Search for the cell housing the specified text and yield its (x, y) center coordinate. 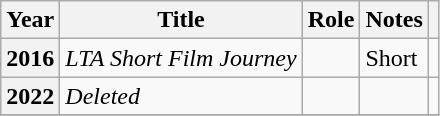
Short (394, 58)
Role (331, 20)
Title (181, 20)
Notes (394, 20)
Year (30, 20)
Deleted (181, 96)
LTA Short Film Journey (181, 58)
2016 (30, 58)
2022 (30, 96)
